For the text-containing cell, return its midpoint in [x, y] coordinate format. 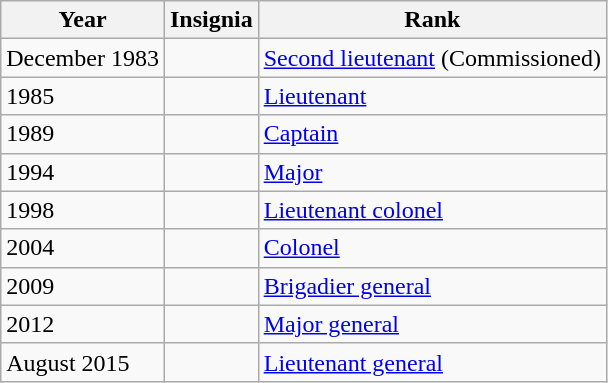
1985 [83, 96]
Year [83, 20]
Captain [432, 134]
2009 [83, 286]
Lieutenant [432, 96]
Lieutenant colonel [432, 210]
Insignia [211, 20]
Second lieutenant (Commissioned) [432, 58]
2012 [83, 324]
Brigadier general [432, 286]
Rank [432, 20]
Major [432, 172]
1994 [83, 172]
August 2015 [83, 362]
Major general [432, 324]
December 1983 [83, 58]
Colonel [432, 248]
1989 [83, 134]
Lieutenant general [432, 362]
2004 [83, 248]
1998 [83, 210]
